Identify which cell holds the provided text, then report its [X, Y] central coordinate. 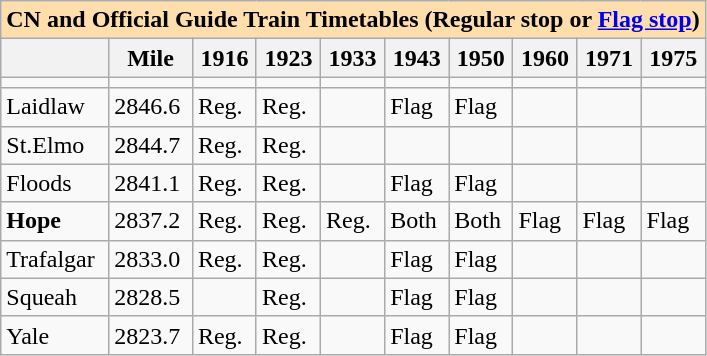
1923 [288, 58]
1971 [609, 58]
Hope [55, 221]
1975 [673, 58]
Squeah [55, 297]
1950 [481, 58]
2846.6 [151, 107]
1943 [417, 58]
1933 [353, 58]
Floods [55, 183]
Trafalgar [55, 259]
1916 [224, 58]
Mile [151, 58]
2833.0 [151, 259]
Laidlaw [55, 107]
1960 [545, 58]
CN and Official Guide Train Timetables (Regular stop or Flag stop) [353, 20]
2823.7 [151, 335]
2837.2 [151, 221]
Yale [55, 335]
2841.1 [151, 183]
St.Elmo [55, 145]
2828.5 [151, 297]
2844.7 [151, 145]
